Capture the cell that displays the provided text and extract its [x, y] central coordinate. 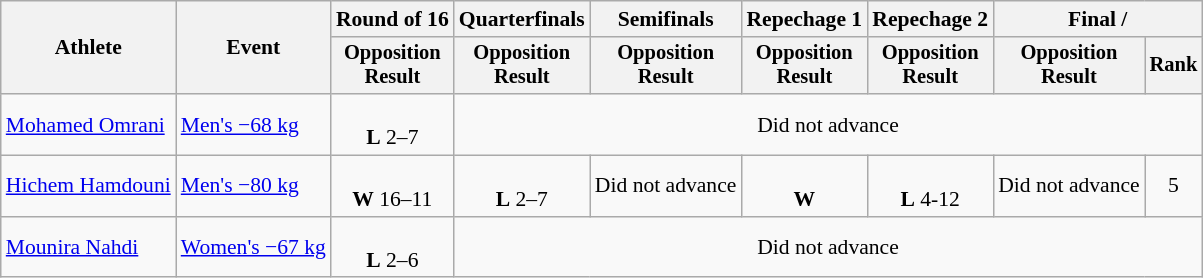
Men's −68 kg [254, 124]
Final / [1098, 19]
L 4-12 [930, 186]
Round of 16 [392, 19]
Men's −80 kg [254, 186]
W [804, 186]
Women's −67 kg [254, 248]
Rank [1174, 66]
5 [1174, 186]
Repechage 2 [930, 19]
Semifinals [666, 19]
Event [254, 48]
Mohamed Omrani [88, 124]
Mounira Nahdi [88, 248]
Hichem Hamdouni [88, 186]
L 2–6 [392, 248]
Quarterfinals [522, 19]
Repechage 1 [804, 19]
W 16–11 [392, 186]
Athlete [88, 48]
